Identify which cell holds the provided text, then report its (X, Y) central coordinate. 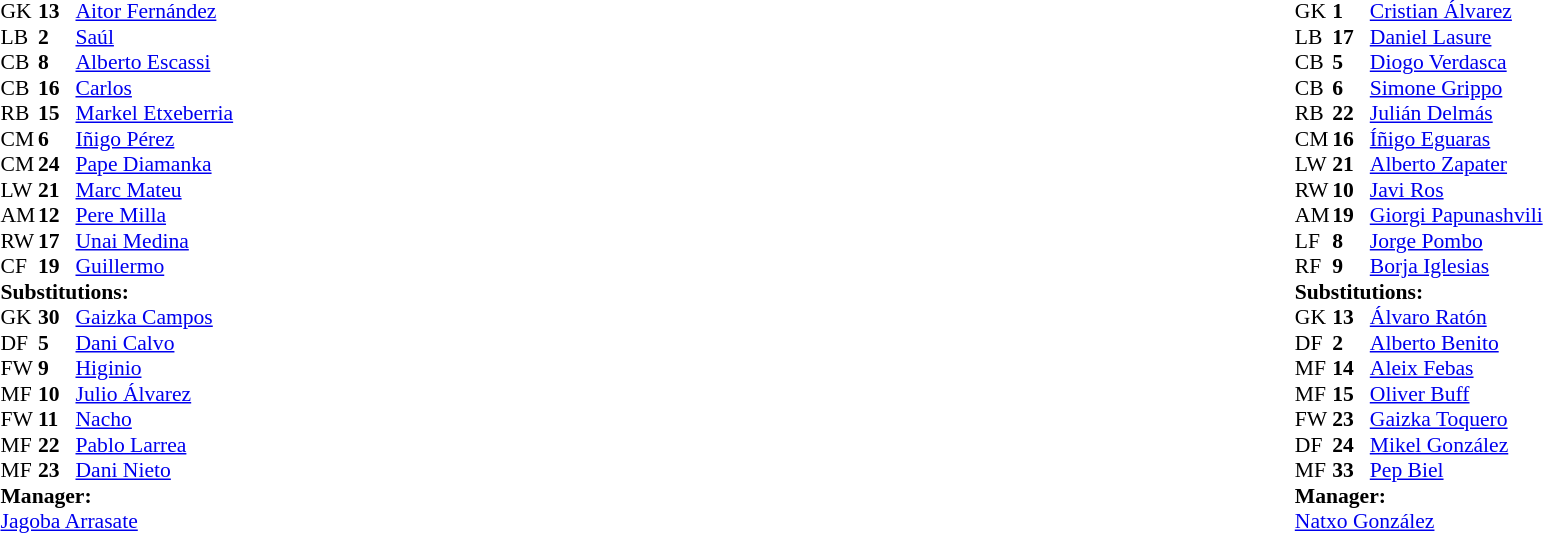
Dani Calvo (155, 343)
Álvaro Ratón (1456, 317)
Daniel Lasure (1456, 37)
Iñigo Pérez (155, 139)
33 (1351, 471)
LF (1314, 241)
Mikel González (1456, 445)
Javi Ros (1456, 190)
CF (19, 267)
Gaizka Campos (155, 317)
12 (57, 215)
Gaizka Toquero (1456, 419)
Markel Etxeberria (155, 113)
13 (1351, 317)
Aleix Febas (1456, 369)
Julio Álvarez (155, 394)
Pape Diamanka (155, 165)
Higinio (155, 369)
30 (57, 317)
Alberto Escassi (155, 63)
Simone Grippo (1456, 88)
Giorgi Papunashvili (1456, 215)
Diogo Verdasca (1456, 63)
Marc Mateu (155, 190)
Borja Iglesias (1456, 267)
Pep Biel (1456, 471)
Pablo Larrea (155, 445)
Dani Nieto (155, 471)
Unai Medina (155, 241)
11 (57, 419)
Jorge Pombo (1456, 241)
RF (1314, 267)
Íñigo Eguaras (1456, 139)
Alberto Benito (1456, 343)
Alberto Zapater (1456, 165)
14 (1351, 369)
Saúl (155, 37)
Oliver Buff (1456, 394)
Carlos (155, 88)
Pere Milla (155, 215)
Julián Delmás (1456, 113)
Guillermo (155, 267)
Nacho (155, 419)
